From the cell containing the given text, extract its center point as [X, Y] coordinate. 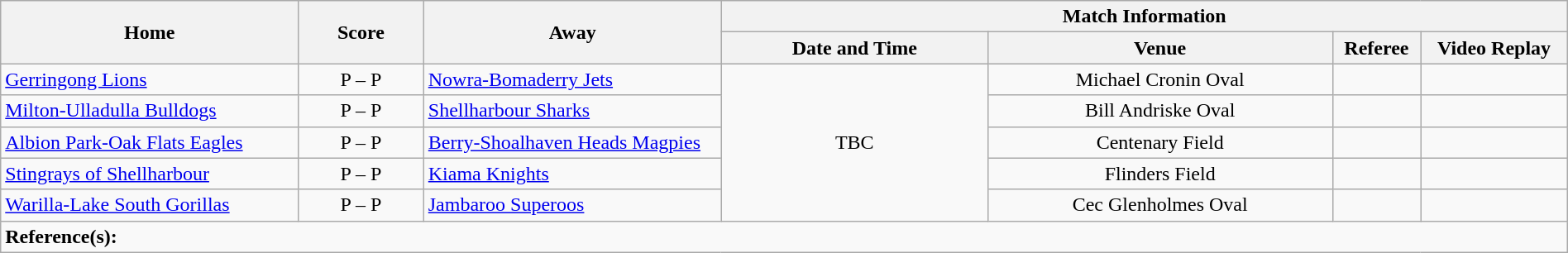
Cec Glenholmes Oval [1159, 205]
Home [150, 32]
Reference(s): [784, 236]
Video Replay [1494, 48]
Bill Andriske Oval [1159, 111]
Berry-Shoalhaven Heads Magpies [572, 142]
Score [361, 32]
Kiama Knights [572, 174]
Jambaroo Superoos [572, 205]
Date and Time [854, 48]
Venue [1159, 48]
Stingrays of Shellharbour [150, 174]
Shellharbour Sharks [572, 111]
Referee [1376, 48]
TBC [854, 142]
Match Information [1145, 17]
Flinders Field [1159, 174]
Warilla-Lake South Gorillas [150, 205]
Gerringong Lions [150, 79]
Away [572, 32]
Nowra-Bomaderry Jets [572, 79]
Albion Park-Oak Flats Eagles [150, 142]
Milton-Ulladulla Bulldogs [150, 111]
Centenary Field [1159, 142]
Michael Cronin Oval [1159, 79]
